For the text-containing cell, return its midpoint in (X, Y) coordinate format. 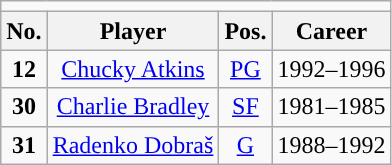
30 (24, 107)
G (246, 145)
1981–1985 (332, 107)
Player (133, 31)
31 (24, 145)
Radenko Dobraš (133, 145)
Career (332, 31)
Chucky Atkins (133, 69)
1992–1996 (332, 69)
1988–1992 (332, 145)
12 (24, 69)
SF (246, 107)
PG (246, 69)
Pos. (246, 31)
Charlie Bradley (133, 107)
No. (24, 31)
